Return the [X, Y] coordinate for the center point of the cell that contains the specified text.  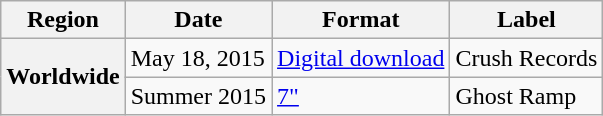
Date [198, 20]
Format [361, 20]
Summer 2015 [198, 96]
Label [526, 20]
Ghost Ramp [526, 96]
7" [361, 96]
Crush Records [526, 58]
Worldwide [63, 77]
May 18, 2015 [198, 58]
Digital download [361, 58]
Region [63, 20]
